Output the [x, y] coordinate of the center of the cell containing the given text.  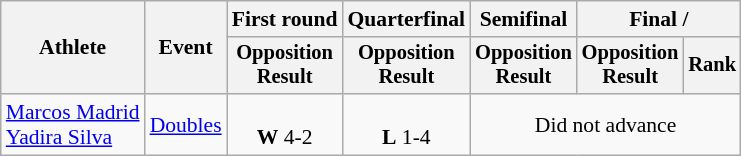
W 4-2 [285, 124]
Semifinal [524, 19]
Doubles [186, 124]
First round [285, 19]
Did not advance [606, 124]
Final / [659, 19]
Marcos MadridYadira Silva [73, 124]
L 1-4 [407, 124]
Quarterfinal [407, 19]
Rank [712, 66]
Event [186, 48]
Athlete [73, 48]
